From the cell containing the given text, extract its center point as [x, y] coordinate. 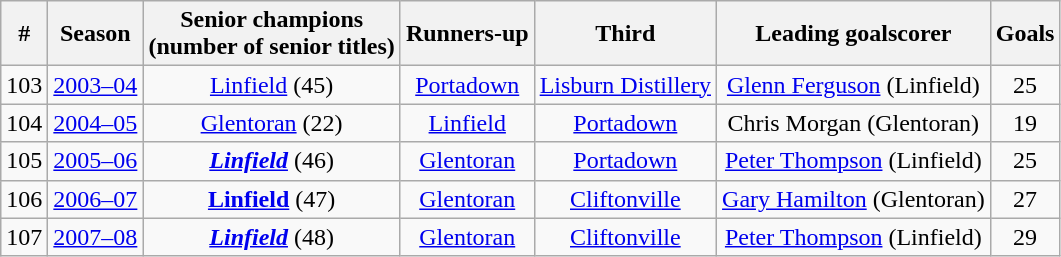
2005–06 [96, 161]
Linfield (46) [272, 161]
19 [1025, 123]
106 [24, 199]
Lisburn Distillery [625, 85]
2004–05 [96, 123]
Goals [1025, 34]
2006–07 [96, 199]
Leading goalscorer [854, 34]
2007–08 [96, 237]
Senior champions(number of senior titles) [272, 34]
Third [625, 34]
2003–04 [96, 85]
27 [1025, 199]
107 [24, 237]
Linfield (48) [272, 237]
Glenn Ferguson (Linfield) [854, 85]
Linfield (47) [272, 199]
Runners-up [467, 34]
# [24, 34]
Linfield [467, 123]
Glentoran (22) [272, 123]
103 [24, 85]
29 [1025, 237]
Chris Morgan (Glentoran) [854, 123]
Season [96, 34]
105 [24, 161]
Linfield (45) [272, 85]
104 [24, 123]
Gary Hamilton (Glentoran) [854, 199]
